Output the (x, y) coordinate of the center of the cell containing the given text.  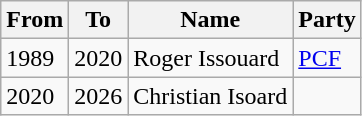
Roger Issouard (210, 58)
2026 (98, 96)
From (35, 20)
1989 (35, 58)
PCF (327, 58)
Christian Isoard (210, 96)
To (98, 20)
Party (327, 20)
Name (210, 20)
